Find where the given text appears and provide that cell's center as [x, y] coordinate. 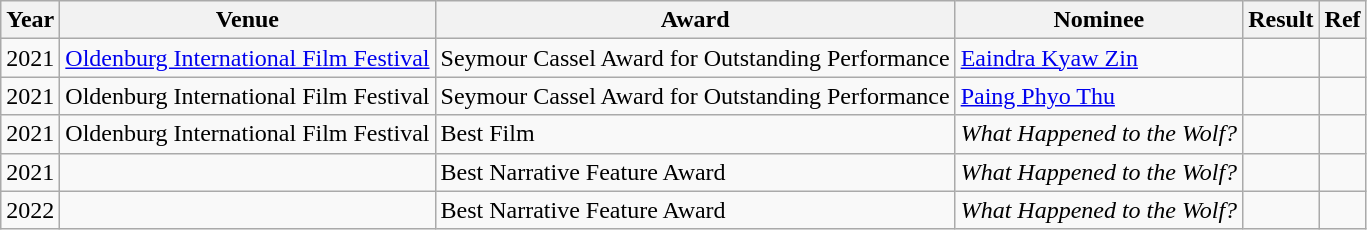
Year [30, 20]
2022 [30, 210]
Ref [1342, 20]
Best Film [695, 134]
Paing Phyo Thu [1098, 96]
Venue [248, 20]
Nominee [1098, 20]
Award [695, 20]
Result [1281, 20]
Eaindra Kyaw Zin [1098, 58]
